Determine the [X, Y] coordinate at the center of the cell enclosing the given text.  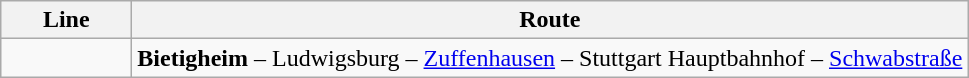
Line [66, 20]
Bietigheim – Ludwigsburg – Zuffenhausen – Stuttgart Hauptbahnhof – Schwabstraße [550, 58]
Route [550, 20]
